Return the [x, y] coordinate for the center point of the cell that contains the specified text.  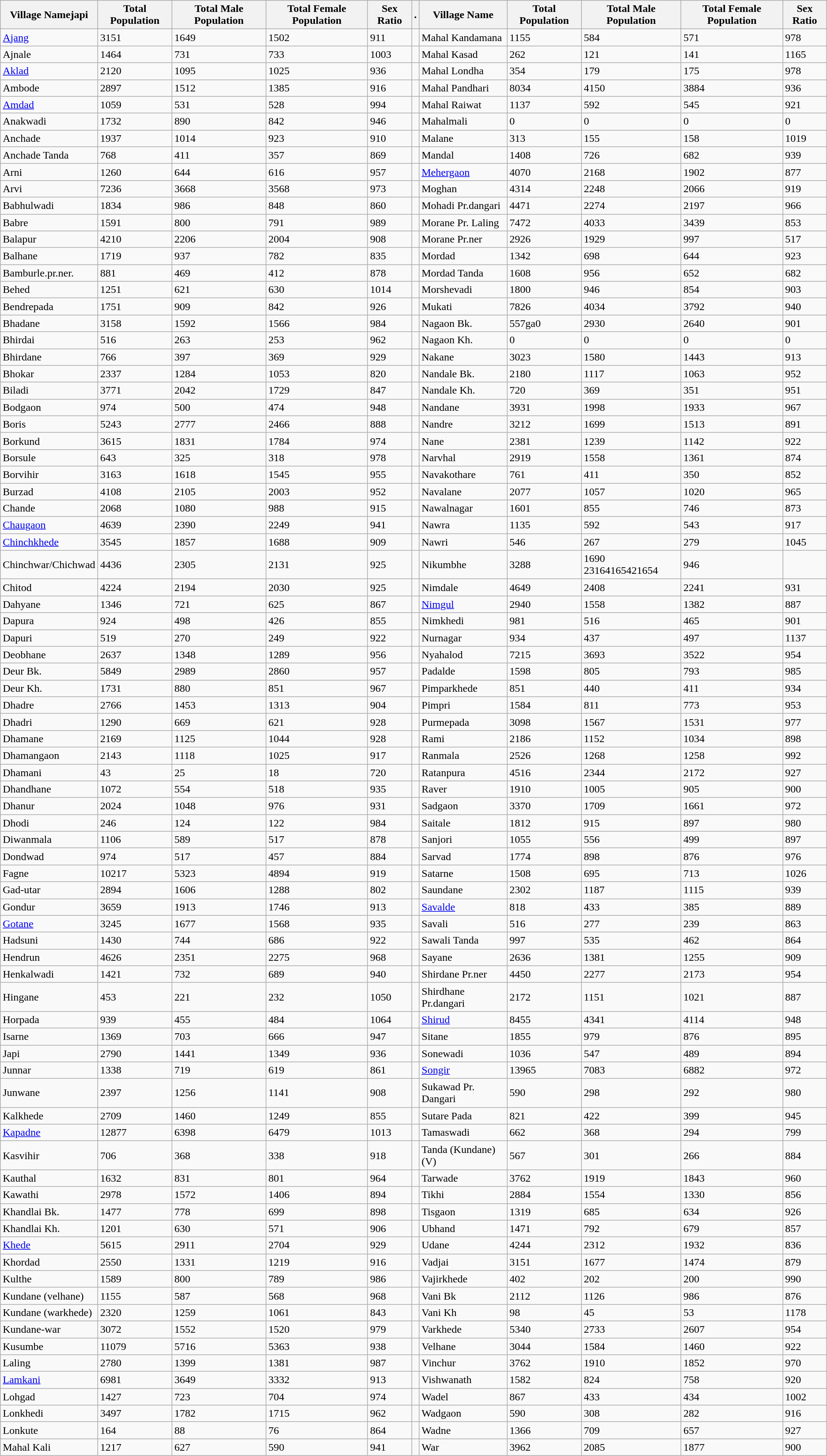
Nandale Bk. [463, 374]
Narvhal [463, 458]
Burzad [49, 492]
852 [805, 474]
175 [732, 71]
Nimgul [463, 604]
2206 [219, 239]
440 [631, 688]
951 [805, 391]
325 [219, 458]
2004 [317, 239]
805 [631, 671]
1106 [135, 840]
397 [219, 357]
1284 [219, 374]
Ubhand [463, 1228]
Khordad [49, 1262]
Sitane [463, 1036]
1606 [219, 890]
1471 [544, 1228]
1715 [317, 1414]
266 [732, 1156]
498 [219, 621]
Vinchur [463, 1363]
895 [805, 1036]
Ajang [49, 38]
988 [317, 508]
Tanda (Kundane) (V) [463, 1156]
987 [390, 1363]
706 [135, 1156]
709 [631, 1430]
Morane Pr.ner [463, 239]
8455 [544, 1020]
Babre [49, 222]
Junwane [49, 1093]
53 [732, 1312]
2526 [544, 755]
Gondur [49, 907]
567 [544, 1156]
4341 [631, 1020]
Balhane [49, 256]
2312 [631, 1245]
1512 [219, 88]
761 [544, 474]
Vani Kh [463, 1312]
121 [631, 54]
Khede [49, 1245]
246 [135, 823]
6882 [732, 1070]
811 [631, 705]
733 [317, 54]
1932 [732, 1245]
1020 [732, 492]
1430 [135, 940]
Nagaon Kh. [463, 340]
399 [732, 1116]
Sadgaon [463, 806]
Kalkhede [49, 1116]
Bhadane [49, 323]
262 [544, 54]
Dondwad [49, 857]
746 [732, 508]
1002 [805, 1397]
713 [732, 873]
1338 [135, 1070]
Nandale Kh. [463, 391]
Chitod [49, 588]
202 [631, 1279]
Vajirkhede [463, 1279]
1118 [219, 755]
1572 [219, 1195]
Shirud [463, 1020]
338 [317, 1156]
721 [219, 604]
1746 [317, 907]
531 [219, 105]
1580 [631, 357]
Dapura [49, 621]
2197 [732, 205]
2640 [732, 323]
1053 [317, 374]
2390 [219, 525]
Chinchkhede [49, 542]
Tamaswadi [463, 1133]
Borsule [49, 458]
732 [219, 974]
535 [631, 940]
2066 [732, 189]
Mahal Pandhari [463, 88]
Pimpri [463, 705]
Nawalnagar [463, 508]
1661 [732, 806]
5615 [135, 1245]
Padalde [463, 671]
2766 [135, 705]
1709 [631, 806]
Mahal Londha [463, 71]
643 [135, 458]
3931 [544, 407]
518 [317, 789]
627 [219, 1447]
879 [805, 1262]
2085 [631, 1447]
6981 [135, 1380]
Kauthal [49, 1178]
2777 [219, 424]
Raver [463, 789]
545 [732, 105]
88 [219, 1430]
2320 [135, 1312]
351 [732, 391]
1751 [135, 307]
Japi [49, 1054]
Sawali Tanda [463, 940]
973 [390, 189]
4471 [544, 205]
3668 [219, 189]
3158 [135, 323]
938 [390, 1346]
434 [732, 1397]
890 [219, 121]
4894 [317, 873]
Ratanpura [463, 773]
Hadsuni [49, 940]
848 [317, 205]
4114 [732, 1020]
Mukati [463, 307]
Junnar [49, 1070]
698 [631, 256]
634 [732, 1212]
1800 [544, 290]
955 [390, 474]
1178 [805, 1312]
1151 [631, 997]
Deur Kh. [49, 688]
Nyahalod [463, 655]
294 [732, 1133]
Chinchwar/Chichwad [49, 565]
Dhamangaon [49, 755]
Anchade [49, 138]
1369 [135, 1036]
3884 [732, 88]
1135 [544, 525]
1513 [732, 424]
1319 [544, 1212]
2248 [631, 189]
1649 [219, 38]
1464 [135, 54]
Kundane (velhane) [49, 1296]
652 [732, 273]
1408 [544, 155]
Dhadre [49, 705]
557ga0 [544, 323]
164 [135, 1430]
Wadel [463, 1397]
122 [317, 823]
Village Namejapi [49, 15]
911 [390, 38]
744 [219, 940]
1072 [135, 789]
877 [805, 172]
Ranmala [463, 755]
Mahal Kali [49, 1447]
686 [317, 940]
1399 [219, 1363]
4244 [544, 1245]
Ajnale [49, 54]
Laling [49, 1363]
1731 [135, 688]
1330 [732, 1195]
292 [732, 1093]
947 [390, 1036]
Village Name [463, 15]
Khandlai Kh. [49, 1228]
Vani Bk [463, 1296]
2241 [732, 588]
554 [219, 789]
1045 [805, 542]
1608 [544, 273]
3545 [135, 542]
Fagne [49, 873]
953 [805, 705]
2709 [135, 1116]
465 [732, 621]
2780 [135, 1363]
873 [805, 508]
318 [317, 458]
Nandane [463, 407]
4034 [631, 307]
689 [317, 974]
2381 [544, 441]
Mahal Kandamana [463, 38]
Mahal Raiwat [463, 105]
2068 [135, 508]
3962 [544, 1447]
Mehergaon [463, 172]
Borvihir [49, 474]
2989 [219, 671]
1933 [732, 407]
Pimparkhede [463, 688]
1361 [732, 458]
Sukawad Pr. Dangari [463, 1093]
313 [544, 138]
Arvi [49, 189]
1688 [317, 542]
Lamkani [49, 1380]
1152 [631, 739]
1552 [219, 1329]
1290 [135, 722]
1601 [544, 508]
426 [317, 621]
970 [805, 1363]
920 [805, 1380]
1117 [631, 374]
7083 [631, 1070]
836 [805, 1245]
2894 [135, 890]
793 [732, 671]
2940 [544, 604]
Savali [463, 924]
2105 [219, 492]
4314 [544, 189]
1251 [135, 290]
960 [805, 1178]
308 [631, 1414]
Mahalmali [463, 121]
1313 [317, 705]
Nane [463, 441]
889 [805, 907]
1782 [219, 1414]
1219 [317, 1262]
Nurnagar [463, 638]
990 [805, 1279]
2978 [135, 1195]
249 [317, 638]
11079 [135, 1346]
Aklad [49, 71]
1348 [219, 655]
657 [732, 1430]
666 [317, 1036]
497 [732, 638]
2131 [317, 565]
2169 [135, 739]
921 [805, 105]
904 [390, 705]
Bodgaon [49, 407]
2790 [135, 1054]
853 [805, 222]
1421 [135, 974]
1026 [805, 873]
1259 [219, 1312]
Mordad [463, 256]
Nandre [463, 424]
263 [219, 340]
. [415, 15]
500 [219, 407]
704 [317, 1397]
1331 [219, 1262]
5340 [544, 1329]
556 [631, 840]
462 [732, 940]
1217 [135, 1447]
3288 [544, 565]
945 [805, 1116]
Nawri [463, 542]
1050 [390, 997]
1589 [135, 1279]
Horpada [49, 1020]
1937 [135, 138]
699 [317, 1212]
Dhamani [49, 773]
1268 [631, 755]
1632 [135, 1178]
3792 [732, 307]
2344 [631, 773]
Balapur [49, 239]
253 [317, 340]
Gotane [49, 924]
4108 [135, 492]
1260 [135, 172]
124 [219, 823]
1080 [219, 508]
277 [631, 924]
Kawathi [49, 1195]
910 [390, 138]
625 [317, 604]
1019 [805, 138]
881 [135, 273]
Sarvad [463, 857]
2277 [631, 974]
Amdad [49, 105]
1064 [390, 1020]
1258 [732, 755]
Sutare Pada [463, 1116]
1502 [317, 38]
2607 [732, 1329]
1034 [732, 739]
1036 [544, 1054]
Borkund [49, 441]
528 [317, 105]
12877 [135, 1133]
232 [317, 997]
1441 [219, 1054]
587 [219, 1296]
158 [732, 138]
484 [317, 1020]
474 [317, 407]
2636 [544, 957]
2186 [544, 739]
937 [219, 256]
Vishwanath [463, 1380]
76 [317, 1430]
5243 [135, 424]
Diwanmala [49, 840]
Saundane [463, 890]
412 [317, 273]
3163 [135, 474]
791 [317, 222]
1346 [135, 604]
2305 [219, 565]
773 [732, 705]
Dhodi [49, 823]
200 [732, 1279]
1520 [317, 1329]
519 [135, 638]
1187 [631, 890]
802 [390, 890]
616 [317, 172]
679 [732, 1228]
1834 [135, 205]
726 [631, 155]
Henkalwadi [49, 974]
994 [390, 105]
Boris [49, 424]
1843 [732, 1178]
891 [805, 424]
547 [631, 1054]
2466 [317, 424]
685 [631, 1212]
3522 [732, 655]
880 [219, 688]
989 [390, 222]
1165 [805, 54]
499 [732, 840]
568 [317, 1296]
Nimkhedi [463, 621]
13965 [544, 1070]
18 [317, 773]
1729 [317, 391]
2042 [219, 391]
1568 [317, 924]
Khandlai Bk. [49, 1212]
903 [805, 290]
731 [219, 54]
768 [135, 155]
385 [732, 907]
Tisgaon [463, 1212]
Kundane-war [49, 1329]
1125 [219, 739]
Dahyane [49, 604]
Mandal [463, 155]
Dhadri [49, 722]
1126 [631, 1296]
Mahal Kasad [463, 54]
1582 [544, 1380]
1913 [219, 907]
1382 [732, 604]
2926 [544, 239]
1201 [135, 1228]
964 [390, 1178]
792 [631, 1228]
1554 [631, 1195]
2030 [317, 588]
1288 [317, 890]
489 [732, 1054]
1508 [544, 873]
453 [135, 997]
Nagaon Bk. [463, 323]
905 [732, 789]
831 [219, 1178]
3098 [544, 722]
918 [390, 1156]
Purmepada [463, 722]
Moghan [463, 189]
Kundane (warkhede) [49, 1312]
Ambode [49, 88]
1239 [631, 441]
Lohgad [49, 1397]
1929 [631, 239]
782 [317, 256]
298 [631, 1093]
1998 [631, 407]
1598 [544, 671]
981 [544, 621]
Mordad Tanda [463, 273]
Navalane [463, 492]
Shirdhane Pr.dangari [463, 997]
7236 [135, 189]
584 [631, 38]
1566 [317, 323]
3023 [544, 357]
824 [631, 1380]
863 [805, 924]
2884 [544, 1195]
350 [732, 474]
239 [732, 924]
Wadgaon [463, 1414]
2274 [631, 205]
4210 [135, 239]
2930 [631, 323]
2077 [544, 492]
437 [631, 638]
2275 [317, 957]
1255 [732, 957]
Kusumbe [49, 1346]
Vadjai [463, 1262]
2704 [317, 1245]
2168 [631, 172]
1852 [732, 1363]
3044 [544, 1346]
Udane [463, 1245]
3693 [631, 655]
455 [219, 1020]
869 [390, 155]
Navakothare [463, 474]
2003 [317, 492]
1349 [317, 1054]
843 [390, 1312]
669 [219, 722]
45 [631, 1312]
5849 [135, 671]
3568 [317, 189]
924 [135, 621]
589 [219, 840]
Velhane [463, 1346]
821 [544, 1116]
4450 [544, 974]
1477 [135, 1212]
1095 [219, 71]
Lonkhedi [49, 1414]
Nakane [463, 357]
789 [317, 1279]
2397 [135, 1093]
662 [544, 1133]
4150 [631, 88]
43 [135, 773]
4436 [135, 565]
422 [631, 1116]
1877 [732, 1447]
965 [805, 492]
1057 [631, 492]
543 [732, 525]
Biladi [49, 391]
2112 [544, 1296]
1406 [317, 1195]
799 [805, 1133]
1453 [219, 705]
7215 [544, 655]
2919 [544, 458]
221 [219, 997]
619 [317, 1070]
861 [390, 1070]
1256 [219, 1093]
Savalde [463, 907]
1055 [544, 840]
10217 [135, 873]
Anchade Tanda [49, 155]
Sanjori [463, 840]
169023164165421654 [631, 565]
Behed [49, 290]
6479 [317, 1133]
1115 [732, 890]
1902 [732, 172]
4224 [135, 588]
3439 [732, 222]
1059 [135, 105]
Tarwade [463, 1178]
1591 [135, 222]
3072 [135, 1329]
966 [805, 205]
1567 [631, 722]
3497 [135, 1414]
766 [135, 357]
Morshevadi [463, 290]
1021 [732, 997]
3332 [317, 1380]
Lonkute [49, 1430]
279 [732, 542]
719 [219, 1070]
Nawra [463, 525]
1732 [135, 121]
1142 [732, 441]
3245 [135, 924]
3212 [544, 424]
1048 [219, 806]
282 [732, 1414]
1044 [317, 739]
2120 [135, 71]
2302 [544, 890]
Babhulwadi [49, 205]
2173 [732, 974]
Nikumbhe [463, 565]
4070 [544, 172]
888 [390, 424]
2408 [631, 588]
179 [631, 71]
Hendrun [49, 957]
854 [732, 290]
835 [390, 256]
1592 [219, 323]
Dhanur [49, 806]
Bhirdai [49, 340]
Isarne [49, 1036]
5323 [219, 873]
4626 [135, 957]
1005 [631, 789]
357 [317, 155]
Tikhi [463, 1195]
1831 [219, 441]
1249 [317, 1116]
2180 [544, 374]
1857 [219, 542]
874 [805, 458]
Songir [463, 1070]
1427 [135, 1397]
2351 [219, 957]
1618 [219, 474]
270 [219, 638]
155 [631, 138]
Saitale [463, 823]
Hingane [49, 997]
Chaugaon [49, 525]
856 [805, 1195]
860 [390, 205]
758 [732, 1380]
1063 [732, 374]
1774 [544, 857]
3659 [135, 907]
Deobhane [49, 655]
1385 [317, 88]
Bhirdane [49, 357]
2024 [135, 806]
Satarne [463, 873]
5716 [219, 1346]
1366 [544, 1430]
695 [631, 873]
Malane [463, 138]
402 [544, 1279]
3649 [219, 1380]
703 [219, 1036]
Morane Pr. Laling [463, 222]
Shirdane Pr.ner [463, 974]
1289 [317, 655]
847 [390, 391]
1013 [390, 1133]
Kapadne [49, 1133]
3370 [544, 806]
2733 [631, 1329]
457 [317, 857]
Sayane [463, 957]
Nimdale [463, 588]
4649 [544, 588]
5363 [317, 1346]
1141 [317, 1093]
Gad-utar [49, 890]
War [463, 1447]
778 [219, 1212]
Varkhede [463, 1329]
1812 [544, 823]
Dapuri [49, 638]
2194 [219, 588]
857 [805, 1228]
Dhamane [49, 739]
Kasvihir [49, 1156]
1061 [317, 1312]
25 [219, 773]
820 [390, 374]
1474 [732, 1262]
4033 [631, 222]
992 [805, 755]
Mohadi Pr.dangari [463, 205]
4516 [544, 773]
1531 [732, 722]
Sonewadi [463, 1054]
906 [390, 1228]
1919 [631, 1178]
98 [544, 1312]
Rami [463, 739]
723 [219, 1397]
2249 [317, 525]
Arni [49, 172]
Bhokar [49, 374]
Deur Bk. [49, 671]
1342 [544, 256]
818 [544, 907]
1719 [135, 256]
2550 [135, 1262]
801 [317, 1178]
985 [805, 671]
546 [544, 542]
Anakwadi [49, 121]
4639 [135, 525]
Kulthe [49, 1279]
1784 [317, 441]
Bendrepada [49, 307]
141 [732, 54]
977 [805, 722]
301 [631, 1156]
2860 [317, 671]
Wadne [463, 1430]
8034 [544, 88]
Bamburle.pr.ner. [49, 273]
2637 [135, 655]
267 [631, 542]
Dhandhane [49, 789]
2911 [219, 1245]
3615 [135, 441]
1855 [544, 1036]
7826 [544, 307]
2143 [135, 755]
1443 [732, 357]
7472 [544, 222]
3771 [135, 391]
354 [544, 71]
Chande [49, 508]
1699 [631, 424]
1545 [317, 474]
469 [219, 273]
2337 [135, 374]
1003 [390, 54]
2897 [135, 88]
6398 [219, 1133]
